Provide the [X, Y] coordinate of the cell's center where the given text is located.  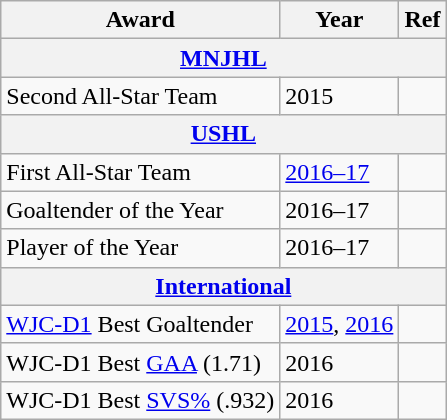
Award [140, 20]
WJC-D1 Best SVS% (.932) [140, 400]
WJC-D1 Best GAA (1.71) [140, 362]
International [224, 286]
USHL [224, 134]
Year [340, 20]
MNJHL [224, 58]
WJC-D1 Best Goaltender [140, 324]
Ref [422, 20]
2015, 2016 [340, 324]
First All-Star Team [140, 172]
Player of the Year [140, 248]
Second All-Star Team [140, 96]
Goaltender of the Year [140, 210]
2015 [340, 96]
